Locate the cell with the specified text and output its [x, y] center coordinate. 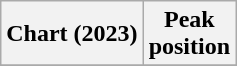
Chart (2023) [72, 34]
Peakposition [189, 34]
